Locate the cell with the specified text and output its (X, Y) center coordinate. 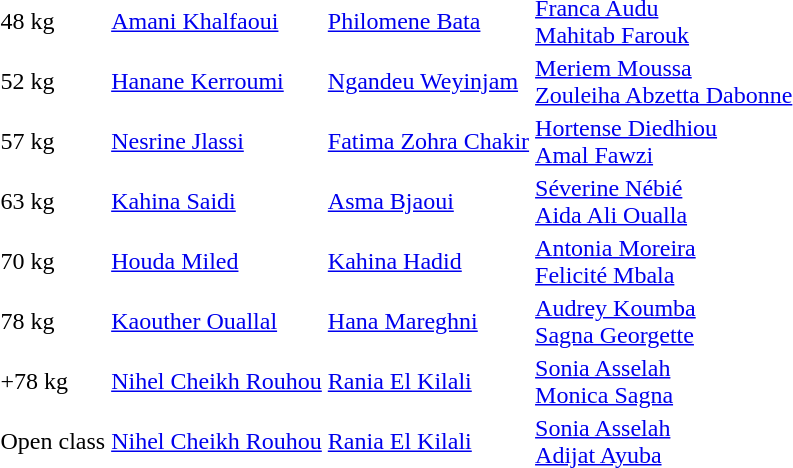
Nihel Cheikh Rouhou (217, 382)
Rania El Kilali (428, 382)
Fatima Zohra Chakir (428, 142)
Kaouther Ouallal (217, 322)
Hanane Kerroumi (217, 82)
Houda Miled (217, 262)
Kahina Saidi (217, 202)
Hana Mareghni (428, 322)
Nesrine Jlassi (217, 142)
Kahina Hadid (428, 262)
Asma Bjaoui (428, 202)
Ngandeu Weyinjam (428, 82)
